Locate the cell with the specified text and output its (X, Y) center coordinate. 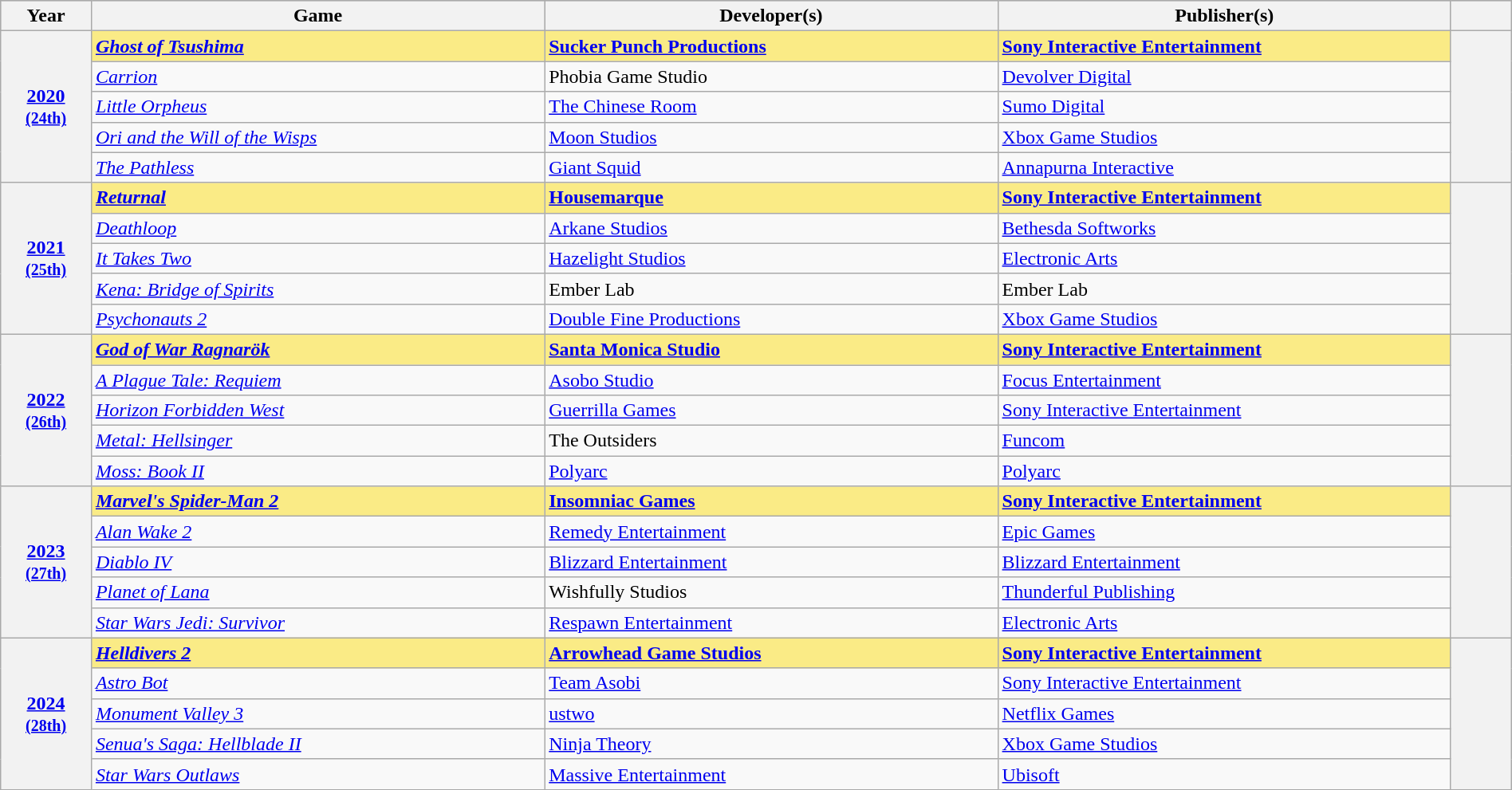
Wishfully Studios (771, 592)
Star Wars Outlaws (317, 774)
Remedy Entertainment (771, 532)
Year (46, 16)
Psychonauts 2 (317, 319)
Ghost of Tsushima (317, 46)
Housemarque (771, 198)
Arrowhead Game Studios (771, 653)
2023 (27th) (46, 562)
The Chinese Room (771, 107)
Guerrilla Games (771, 411)
Insomniac Games (771, 501)
Thunderful Publishing (1224, 592)
Star Wars Jedi: Survivor (317, 623)
Phobia Game Studio (771, 77)
Sumo Digital (1224, 107)
Double Fine Productions (771, 319)
Diablo IV (317, 562)
Massive Entertainment (771, 774)
Astro Bot (317, 683)
The Pathless (317, 167)
Epic Games (1224, 532)
Asobo Studio (771, 380)
Focus Entertainment (1224, 380)
Ori and the Will of the Wisps (317, 137)
Marvel's Spider-Man 2 (317, 501)
Ubisoft (1224, 774)
2022 (26th) (46, 410)
Annapurna Interactive (1224, 167)
Team Asobi (771, 683)
Funcom (1224, 441)
Arkane Studios (771, 228)
Hazelight Studios (771, 258)
Giant Squid (771, 167)
ustwo (771, 713)
Moss: Book II (317, 471)
Returnal (317, 198)
Planet of Lana (317, 592)
Bethesda Softworks (1224, 228)
Ninja Theory (771, 744)
2024 (28th) (46, 713)
Monument Valley 3 (317, 713)
Senua's Saga: Hellblade II (317, 744)
Publisher(s) (1224, 16)
Alan Wake 2 (317, 532)
Helldivers 2 (317, 653)
Santa Monica Studio (771, 349)
Carrion (317, 77)
Kena: Bridge of Spirits (317, 289)
Game (317, 16)
The Outsiders (771, 441)
Netflix Games (1224, 713)
Horizon Forbidden West (317, 411)
God of War Ragnarök (317, 349)
Developer(s) (771, 16)
2021 (25th) (46, 258)
Metal: Hellsinger (317, 441)
Moon Studios (771, 137)
A Plague Tale: Requiem (317, 380)
It Takes Two (317, 258)
Little Orpheus (317, 107)
Respawn Entertainment (771, 623)
2020 (24th) (46, 107)
Sucker Punch Productions (771, 46)
Deathloop (317, 228)
Devolver Digital (1224, 77)
